For the text-containing cell, return its midpoint in [X, Y] coordinate format. 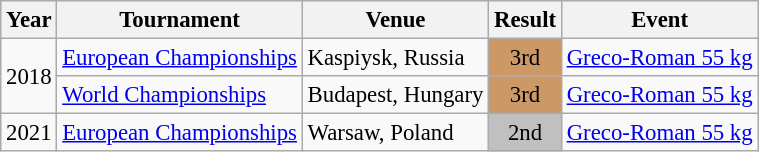
Year [29, 20]
2018 [29, 76]
Budapest, Hungary [395, 95]
Tournament [180, 20]
Kaspiysk, Russia [395, 58]
Venue [395, 20]
Event [660, 20]
Warsaw, Poland [395, 133]
2nd [526, 133]
2021 [29, 133]
World Championships [180, 95]
Result [526, 20]
